Determine the [X, Y] coordinate at the center of the cell enclosing the given text.  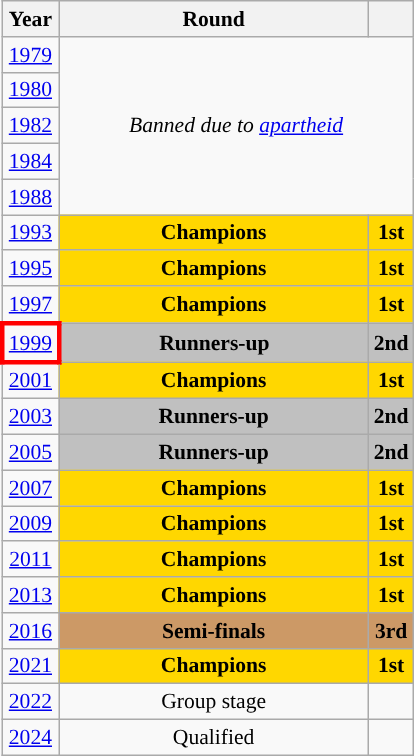
1988 [30, 197]
3rd [392, 631]
1980 [30, 90]
2016 [30, 631]
2011 [30, 560]
1993 [30, 233]
1997 [30, 304]
Banned due to apartheid [236, 126]
Round [214, 19]
Group stage [214, 702]
2001 [30, 380]
Year [30, 19]
2013 [30, 595]
2005 [30, 453]
1979 [30, 55]
2003 [30, 417]
1995 [30, 269]
2024 [30, 738]
Qualified [214, 738]
Semi-finals [214, 631]
2021 [30, 666]
1999 [30, 342]
2022 [30, 702]
1982 [30, 126]
2009 [30, 524]
1984 [30, 162]
2007 [30, 488]
